Determine the [X, Y] coordinate at the center of the cell enclosing the given text.  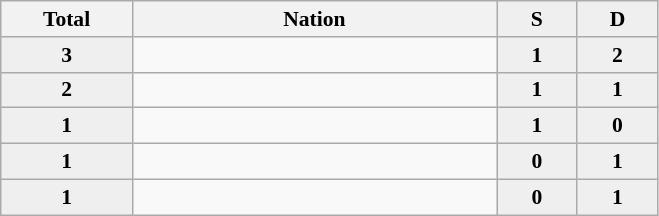
Total [67, 19]
3 [67, 55]
Nation [314, 19]
D [618, 19]
S [536, 19]
